Detect which cell encompasses the target text, then output its [X, Y] center coordinate. 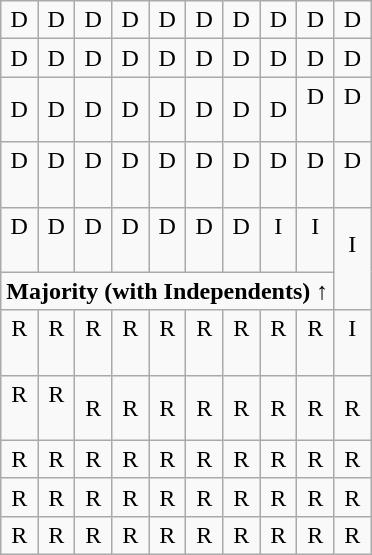
Majority (with Independents) ↑ [168, 291]
